Scan for the cell matching the given text and deliver its (x, y) coordinate at center. 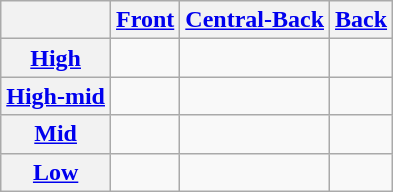
Front (146, 20)
Central-Back (255, 20)
High (56, 58)
Low (56, 172)
Mid (56, 134)
Back (362, 20)
High-mid (56, 96)
